Capture the cell that displays the provided text and extract its [X, Y] central coordinate. 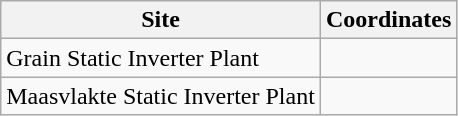
Site [161, 20]
Grain Static Inverter Plant [161, 58]
Coordinates [388, 20]
Maasvlakte Static Inverter Plant [161, 96]
